Return the [X, Y] coordinate for the center point of the cell that contains the specified text.  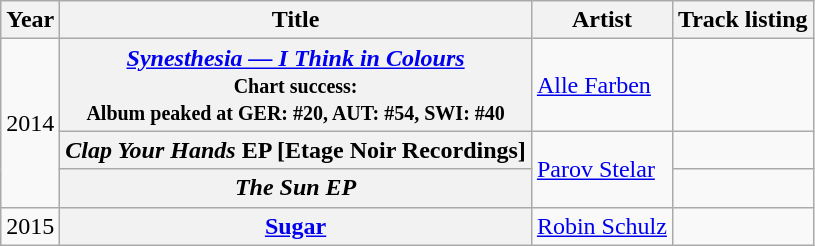
Robin Schulz [602, 226]
The Sun EP [296, 188]
Artist [602, 20]
Parov Stelar [602, 169]
Clap Your Hands EP [Etage Noir Recordings] [296, 150]
Title [296, 20]
Track listing [742, 20]
Synesthesia — I Think in ColoursChart success:Album peaked at GER: #20, AUT: #54, SWI: #40 [296, 85]
Sugar [296, 226]
Alle Farben [602, 85]
2015 [30, 226]
2014 [30, 123]
Year [30, 20]
